Search for the cell housing the specified text and yield its (X, Y) center coordinate. 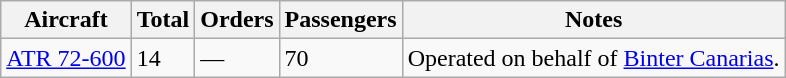
Total (163, 20)
Passengers (340, 20)
70 (340, 58)
14 (163, 58)
— (237, 58)
Notes (594, 20)
Aircraft (66, 20)
Orders (237, 20)
Operated on behalf of Binter Canarias. (594, 58)
ATR 72-600 (66, 58)
